From the cell containing the given text, extract its center point as (X, Y) coordinate. 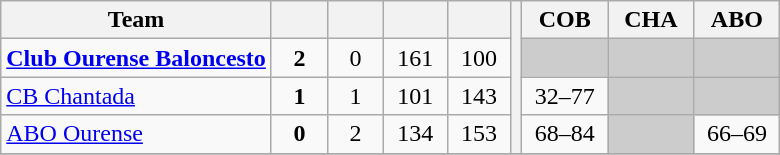
100 (479, 58)
ABO (737, 20)
153 (479, 134)
Club Ourense Baloncesto (136, 58)
68–84 (565, 134)
134 (416, 134)
CB Chantada (136, 96)
COB (565, 20)
32–77 (565, 96)
143 (479, 96)
161 (416, 58)
ABO Ourense (136, 134)
Team (136, 20)
66–69 (737, 134)
101 (416, 96)
CHA (651, 20)
